Determine the (X, Y) coordinate at the center of the cell enclosing the given text.  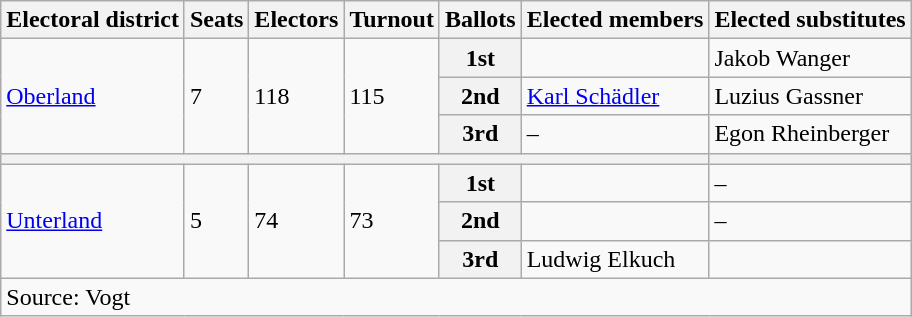
Luzius Gassner (810, 96)
Unterland (93, 221)
Seats (216, 20)
Jakob Wanger (810, 58)
73 (392, 221)
Turnout (392, 20)
74 (296, 221)
Source: Vogt (456, 297)
5 (216, 221)
118 (296, 96)
Oberland (93, 96)
Karl Schädler (615, 96)
Elected members (615, 20)
Electors (296, 20)
7 (216, 96)
Egon Rheinberger (810, 134)
115 (392, 96)
Ballots (480, 20)
Ludwig Elkuch (615, 259)
Electoral district (93, 20)
Elected substitutes (810, 20)
